Return (X, Y) of the center of cell containing provided text 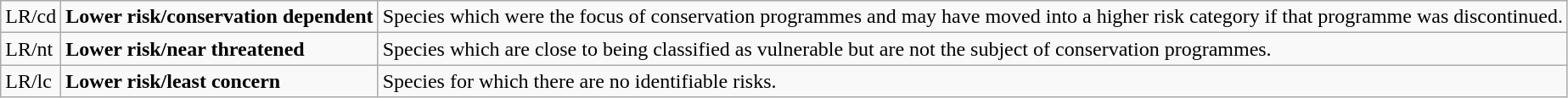
Lower risk/near threatened (219, 49)
LR/lc (31, 81)
Species which were the focus of conservation programmes and may have moved into a higher risk category if that programme was discontinued. (973, 17)
LR/nt (31, 49)
Species for which there are no identifiable risks. (973, 81)
Species which are close to being classified as vulnerable but are not the subject of conservation programmes. (973, 49)
Lower risk/least concern (219, 81)
LR/cd (31, 17)
Lower risk/conservation dependent (219, 17)
